Pinpoint the cell where the given text exists, returning its [x, y] midpoint coordinate. 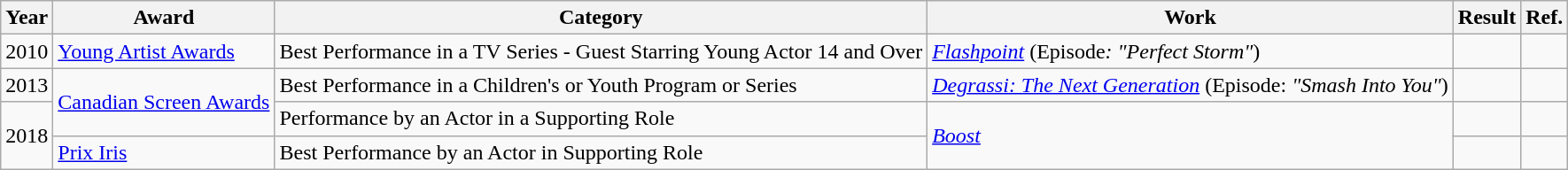
Ref. [1545, 18]
Performance by an Actor in a Supporting Role [601, 119]
Award [164, 18]
2013 [27, 85]
Best Performance in a Children's or Youth Program or Series [601, 85]
Work [1191, 18]
Flashpoint (Episode: "Perfect Storm") [1191, 51]
Canadian Screen Awards [164, 102]
Prix Iris [164, 152]
Best Performance by an Actor in Supporting Role [601, 152]
Degrassi: The Next Generation (Episode: "Smash Into You") [1191, 85]
Young Artist Awards [164, 51]
2010 [27, 51]
Boost [1191, 135]
Category [601, 18]
Best Performance in a TV Series - Guest Starring Young Actor 14 and Over [601, 51]
2018 [27, 135]
Result [1486, 18]
Year [27, 18]
